Determine the [X, Y] coordinate at the center of the cell enclosing the given text.  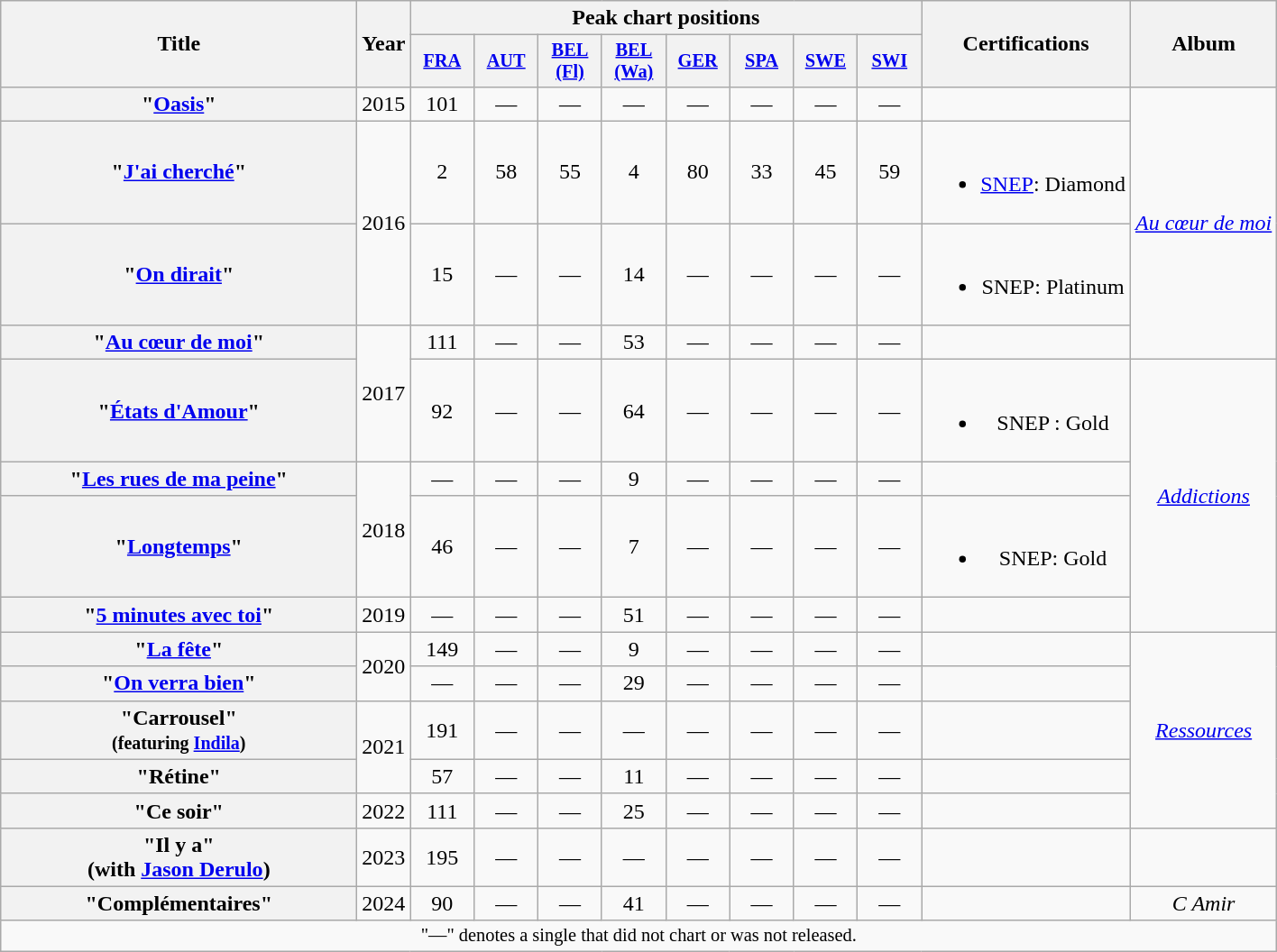
"La fête" [179, 649]
195 [442, 856]
57 [442, 776]
53 [633, 343]
Title [179, 44]
2017 [384, 393]
FRA [442, 61]
59 [889, 173]
C Amir [1203, 903]
"Complémentaires" [179, 903]
14 [633, 274]
4 [633, 173]
SWI [889, 61]
BEL (Fl) [570, 61]
2 [442, 173]
"Longtemps" [179, 546]
2018 [384, 530]
2016 [384, 224]
2020 [384, 666]
"—" denotes a single that did not chart or was not released. [638, 936]
15 [442, 274]
51 [633, 615]
SNEP: Diamond [1026, 173]
2021 [384, 746]
29 [633, 683]
"J'ai cherché" [179, 173]
55 [570, 173]
GER [698, 61]
2015 [384, 104]
"Oasis" [179, 104]
Album [1203, 44]
"Les rues de ma peine" [179, 479]
SNEP : Gold [1026, 411]
2024 [384, 903]
101 [442, 104]
33 [761, 173]
"États d'Amour" [179, 411]
SWE [826, 61]
"On verra bien" [179, 683]
AUT [507, 61]
"On dirait" [179, 274]
Au cœur de moi [1203, 223]
Addictions [1203, 496]
80 [698, 173]
SNEP: Gold [1026, 546]
41 [633, 903]
BEL (Wa) [633, 61]
Certifications [1026, 44]
Ressources [1203, 730]
2023 [384, 856]
SNEP: Platinum [1026, 274]
149 [442, 649]
2019 [384, 615]
25 [633, 810]
"Rétine" [179, 776]
"Carrousel"(featuring Indila) [179, 730]
11 [633, 776]
"Ce soir" [179, 810]
"5 minutes avec toi" [179, 615]
Year [384, 44]
"Au cœur de moi" [179, 343]
7 [633, 546]
46 [442, 546]
SPA [761, 61]
2022 [384, 810]
92 [442, 411]
Peak chart positions [666, 18]
90 [442, 903]
191 [442, 730]
64 [633, 411]
45 [826, 173]
"Il y a"(with Jason Derulo) [179, 856]
58 [507, 173]
